Determine the [X, Y] coordinate at the center of the cell enclosing the given text.  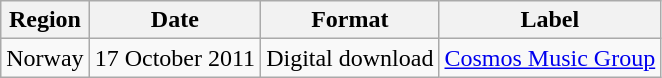
17 October 2011 [174, 58]
Region [45, 20]
Digital download [350, 58]
Cosmos Music Group [550, 58]
Date [174, 20]
Label [550, 20]
Norway [45, 58]
Format [350, 20]
